Determine the [X, Y] coordinate at the center of the cell enclosing the given text.  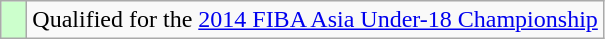
Qualified for the 2014 FIBA Asia Under-18 Championship [316, 20]
